Detect which cell encompasses the target text, then output its [x, y] center coordinate. 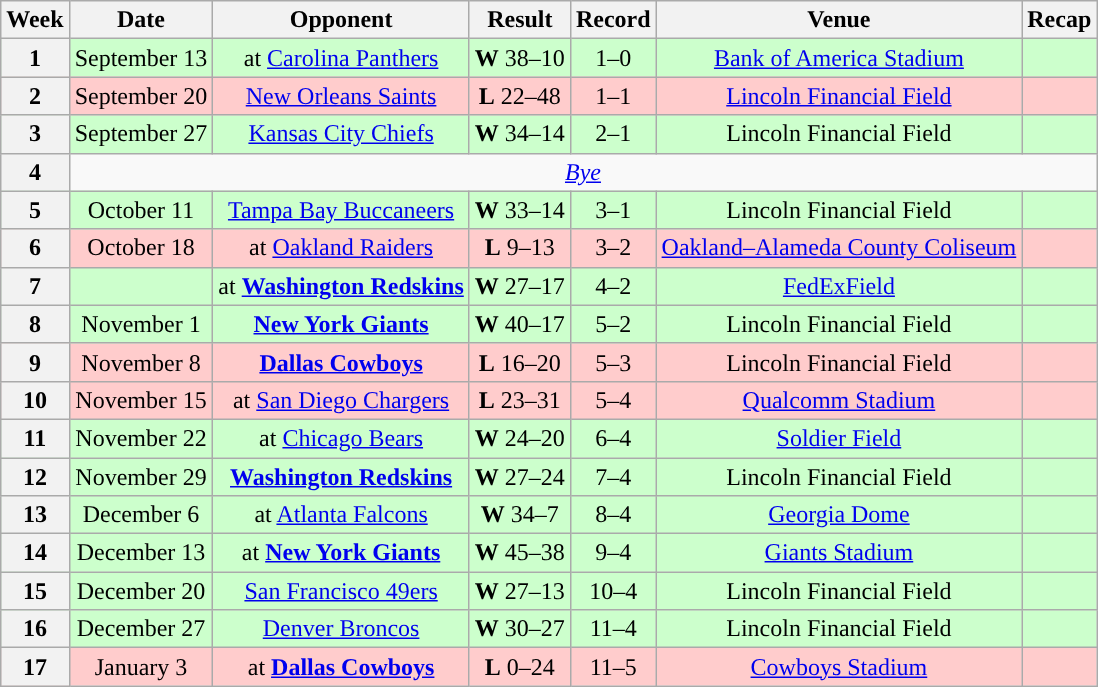
Qualcomm Stadium [839, 400]
November 22 [141, 438]
5–4 [613, 400]
9 [35, 362]
Denver Broncos [341, 629]
L 23–31 [520, 400]
Opponent [341, 20]
6 [35, 248]
November 15 [141, 400]
September 20 [141, 96]
W 34–14 [520, 134]
W 27–17 [520, 286]
2 [35, 96]
Bye [583, 172]
December 27 [141, 629]
Record [613, 20]
at San Diego Chargers [341, 400]
W 27–24 [520, 477]
1–0 [613, 58]
4 [35, 172]
5–2 [613, 324]
at Chicago Bears [341, 438]
Tampa Bay Buccaneers [341, 210]
16 [35, 629]
Cowboys Stadium [839, 667]
October 18 [141, 248]
9–4 [613, 553]
at Dallas Cowboys [341, 667]
W 38–10 [520, 58]
4–2 [613, 286]
Soldier Field [839, 438]
15 [35, 591]
December 6 [141, 515]
January 3 [141, 667]
11–5 [613, 667]
W 27–13 [520, 591]
Dallas Cowboys [341, 362]
3–2 [613, 248]
10–4 [613, 591]
Giants Stadium [839, 553]
Kansas City Chiefs [341, 134]
W 33–14 [520, 210]
November 8 [141, 362]
2–1 [613, 134]
L 9–13 [520, 248]
1 [35, 58]
Recap [1060, 20]
17 [35, 667]
W 34–7 [520, 515]
Washington Redskins [341, 477]
December 13 [141, 553]
1–1 [613, 96]
at Carolina Panthers [341, 58]
W 30–27 [520, 629]
5 [35, 210]
October 11 [141, 210]
8–4 [613, 515]
10 [35, 400]
Result [520, 20]
11 [35, 438]
Georgia Dome [839, 515]
7–4 [613, 477]
San Francisco 49ers [341, 591]
September 27 [141, 134]
7 [35, 286]
11–4 [613, 629]
L 0–24 [520, 667]
at Atlanta Falcons [341, 515]
8 [35, 324]
5–3 [613, 362]
Week [35, 20]
6–4 [613, 438]
Bank of America Stadium [839, 58]
December 20 [141, 591]
Oakland–Alameda County Coliseum [839, 248]
at New York Giants [341, 553]
3–1 [613, 210]
New York Giants [341, 324]
November 1 [141, 324]
12 [35, 477]
L 22–48 [520, 96]
at Oakland Raiders [341, 248]
at Washington Redskins [341, 286]
Date [141, 20]
14 [35, 553]
L 16–20 [520, 362]
W 24–20 [520, 438]
Venue [839, 20]
FedExField [839, 286]
3 [35, 134]
13 [35, 515]
W 45–38 [520, 553]
November 29 [141, 477]
September 13 [141, 58]
New Orleans Saints [341, 96]
W 40–17 [520, 324]
